Identify which cell holds the provided text, then report its [X, Y] central coordinate. 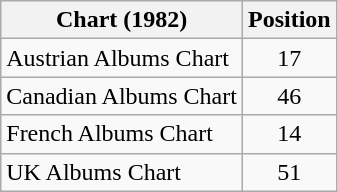
17 [289, 58]
46 [289, 96]
UK Albums Chart [122, 172]
French Albums Chart [122, 134]
Chart (1982) [122, 20]
14 [289, 134]
Canadian Albums Chart [122, 96]
Austrian Albums Chart [122, 58]
Position [289, 20]
51 [289, 172]
